From the cell containing the given text, extract its center point as [X, Y] coordinate. 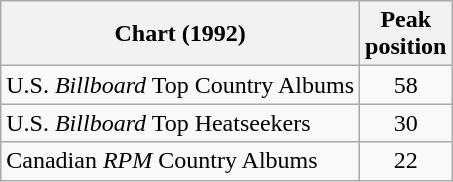
Chart (1992) [180, 34]
U.S. Billboard Top Heatseekers [180, 123]
U.S. Billboard Top Country Albums [180, 85]
58 [406, 85]
Peakposition [406, 34]
30 [406, 123]
Canadian RPM Country Albums [180, 161]
22 [406, 161]
